Pinpoint the cell where the given text exists, returning its [x, y] midpoint coordinate. 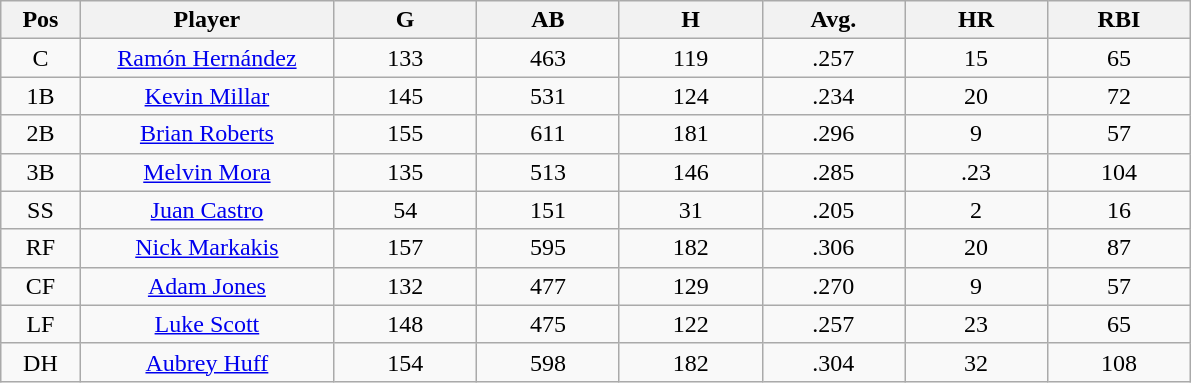
G [406, 20]
146 [690, 172]
C [40, 58]
72 [1118, 96]
.304 [834, 362]
1B [40, 96]
145 [406, 96]
513 [548, 172]
SS [40, 210]
Adam Jones [207, 286]
135 [406, 172]
2 [976, 210]
LF [40, 324]
104 [1118, 172]
Pos [40, 20]
DH [40, 362]
Nick Markakis [207, 248]
.234 [834, 96]
154 [406, 362]
15 [976, 58]
.296 [834, 134]
475 [548, 324]
16 [1118, 210]
108 [1118, 362]
Juan Castro [207, 210]
HR [976, 20]
RF [40, 248]
AB [548, 20]
31 [690, 210]
148 [406, 324]
.306 [834, 248]
.205 [834, 210]
611 [548, 134]
Kevin Millar [207, 96]
132 [406, 286]
598 [548, 362]
133 [406, 58]
2B [40, 134]
CF [40, 286]
.23 [976, 172]
463 [548, 58]
124 [690, 96]
.270 [834, 286]
595 [548, 248]
155 [406, 134]
H [690, 20]
Avg. [834, 20]
Aubrey Huff [207, 362]
Ramón Hernández [207, 58]
181 [690, 134]
157 [406, 248]
54 [406, 210]
122 [690, 324]
3B [40, 172]
531 [548, 96]
Luke Scott [207, 324]
.285 [834, 172]
87 [1118, 248]
129 [690, 286]
119 [690, 58]
Player [207, 20]
477 [548, 286]
151 [548, 210]
RBI [1118, 20]
Melvin Mora [207, 172]
23 [976, 324]
Brian Roberts [207, 134]
32 [976, 362]
